Search for the cell housing the specified text and yield its (X, Y) center coordinate. 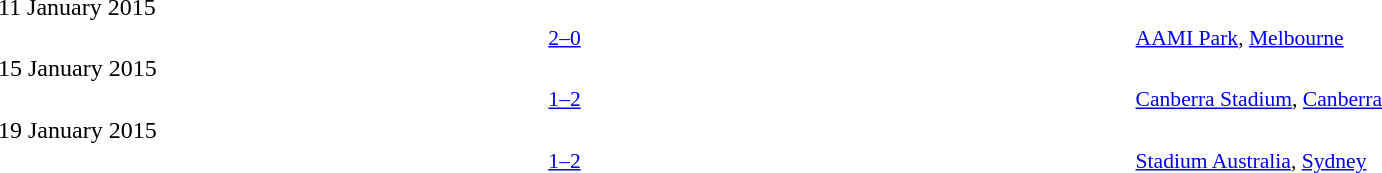
1–2 (564, 99)
2–0 (564, 38)
